Find where the given text appears and provide that cell's center as [x, y] coordinate. 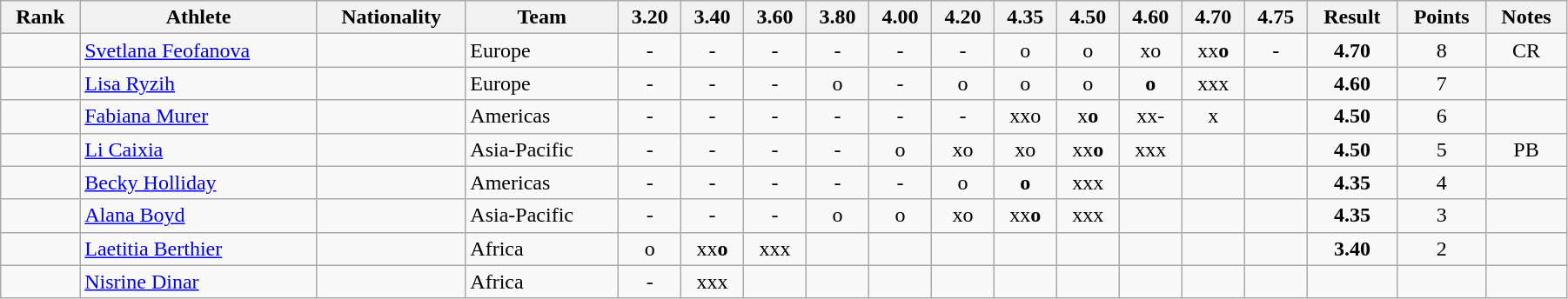
7 [1442, 83]
Notes [1526, 17]
4 [1442, 183]
3 [1442, 216]
4.75 [1276, 17]
Lisa Ryzih [198, 83]
Result [1352, 17]
PB [1526, 149]
Alana Boyd [198, 216]
5 [1442, 149]
3.20 [650, 17]
x [1213, 116]
Laetitia Berthier [198, 249]
6 [1442, 116]
CR [1526, 50]
Points [1442, 17]
Rank [40, 17]
Fabiana Murer [198, 116]
2 [1442, 249]
3.60 [775, 17]
Becky Holliday [198, 183]
Li Caixia [198, 149]
8 [1442, 50]
Svetlana Feofanova [198, 50]
xx- [1150, 116]
3.80 [838, 17]
Nisrine Dinar [198, 282]
Athlete [198, 17]
4.00 [900, 17]
4.20 [962, 17]
Nationality [392, 17]
Team [542, 17]
